Pinpoint the cell where the given text exists, returning its [X, Y] midpoint coordinate. 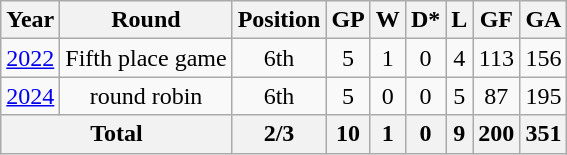
2/3 [279, 134]
156 [544, 58]
GF [496, 20]
Year [30, 20]
D* [425, 20]
87 [496, 96]
2022 [30, 58]
L [460, 20]
351 [544, 134]
Fifth place game [146, 58]
10 [348, 134]
W [388, 20]
113 [496, 58]
195 [544, 96]
4 [460, 58]
round robin [146, 96]
Total [116, 134]
2024 [30, 96]
9 [460, 134]
GP [348, 20]
Round [146, 20]
GA [544, 20]
200 [496, 134]
Position [279, 20]
